From the cell containing the given text, extract its center point as [X, Y] coordinate. 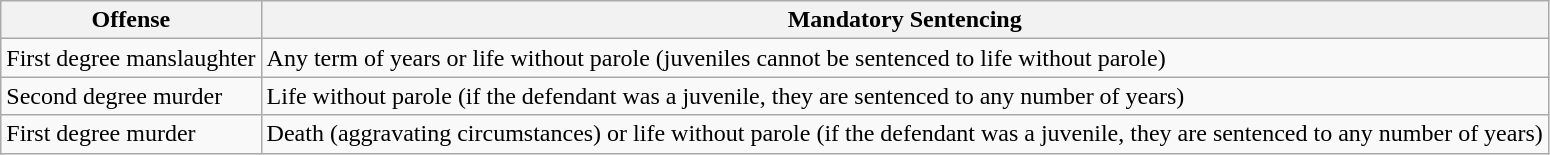
Life without parole (if the defendant was a juvenile, they are sentenced to any number of years) [904, 96]
Offense [131, 20]
Death (aggravating circumstances) or life without parole (if the defendant was a juvenile, they are sentenced to any number of years) [904, 134]
Mandatory Sentencing [904, 20]
Any term of years or life without parole (juveniles cannot be sentenced to life without parole) [904, 58]
Second degree murder [131, 96]
First degree manslaughter [131, 58]
First degree murder [131, 134]
